Return the (x, y) coordinate for the center point of the cell that contains the specified text.  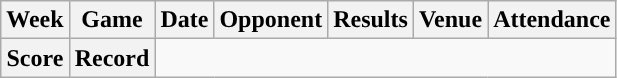
Week (35, 20)
Results (371, 20)
Venue (450, 20)
Attendance (552, 20)
Date (184, 20)
Opponent (271, 20)
Score (35, 58)
Record (112, 58)
Game (112, 20)
